Extract the [X, Y] coordinate from the center of the cell holding the provided text.  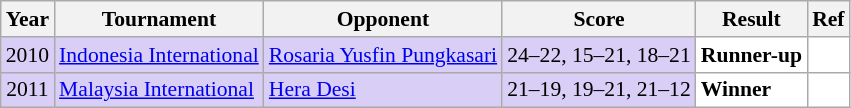
Tournament [159, 19]
2010 [28, 55]
Malaysia International [159, 90]
Winner [752, 90]
Score [599, 19]
Hera Desi [383, 90]
Opponent [383, 19]
Rosaria Yusfin Pungkasari [383, 55]
Runner-up [752, 55]
Result [752, 19]
Year [28, 19]
Indonesia International [159, 55]
Ref [828, 19]
21–19, 19–21, 21–12 [599, 90]
2011 [28, 90]
24–22, 15–21, 18–21 [599, 55]
